Capture the cell that displays the provided text and extract its [X, Y] central coordinate. 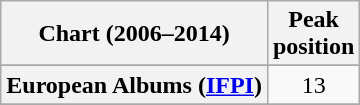
Chart (2006–2014) [134, 34]
European Albums (IFPI) [134, 85]
Peakposition [313, 34]
13 [313, 85]
